Provide the [X, Y] coordinate of the cell's center where the given text is located.  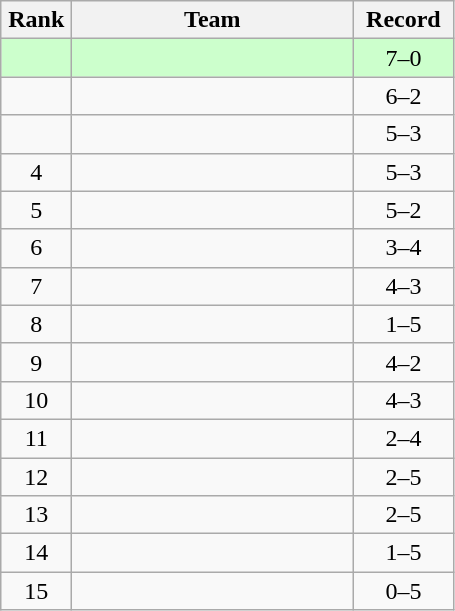
7–0 [404, 58]
6 [36, 248]
3–4 [404, 248]
5–2 [404, 210]
Team [212, 20]
12 [36, 477]
14 [36, 553]
Record [404, 20]
13 [36, 515]
6–2 [404, 96]
Rank [36, 20]
8 [36, 324]
15 [36, 591]
4–2 [404, 362]
9 [36, 362]
10 [36, 400]
11 [36, 438]
5 [36, 210]
0–5 [404, 591]
7 [36, 286]
4 [36, 172]
2–4 [404, 438]
